Detect which cell encompasses the target text, then output its [X, Y] center coordinate. 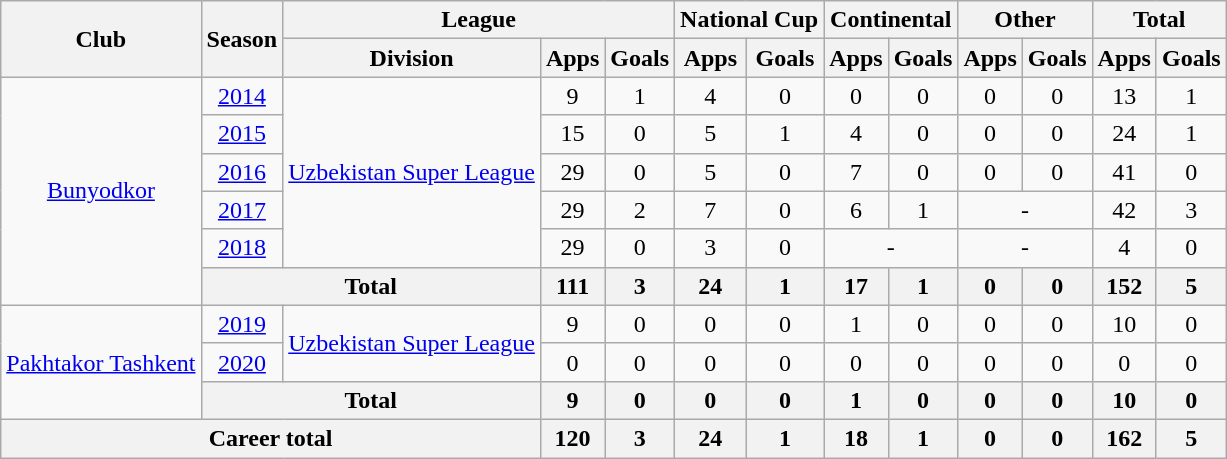
2018 [242, 248]
2016 [242, 172]
18 [856, 438]
17 [856, 286]
111 [572, 286]
15 [572, 134]
6 [856, 210]
2017 [242, 210]
120 [572, 438]
162 [1124, 438]
Pakhtakor Tashkent [101, 362]
2020 [242, 362]
2014 [242, 96]
2015 [242, 134]
Bunyodkor [101, 191]
Other [1025, 20]
42 [1124, 210]
Career total [271, 438]
2019 [242, 324]
13 [1124, 96]
National Cup [750, 20]
Season [242, 39]
2 [640, 210]
Division [412, 58]
152 [1124, 286]
Club [101, 39]
League [479, 20]
41 [1124, 172]
Continental [891, 20]
